Return the [X, Y] coordinate for the center point of the cell that contains the specified text.  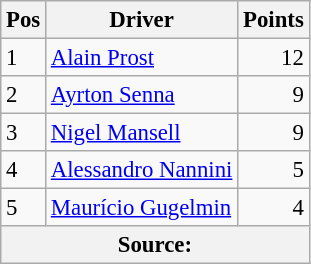
1 [24, 58]
Alain Prost [142, 58]
Alessandro Nannini [142, 170]
Ayrton Senna [142, 95]
Points [274, 20]
Maurício Gugelmin [142, 208]
12 [274, 58]
3 [24, 133]
Nigel Mansell [142, 133]
Source: [155, 245]
Pos [24, 20]
2 [24, 95]
Driver [142, 20]
